Scan for the cell matching the given text and deliver its [x, y] coordinate at center. 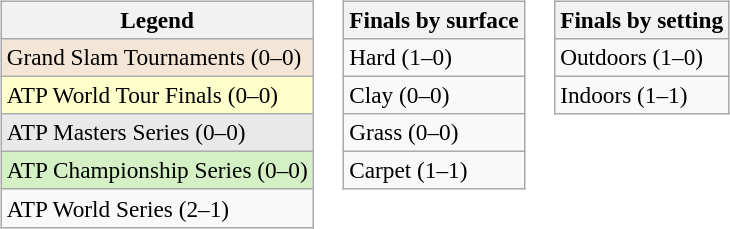
Grand Slam Tournaments (0–0) [157, 57]
Legend [157, 20]
Finals by surface [434, 20]
ATP Championship Series (0–0) [157, 171]
Hard (1–0) [434, 57]
Indoors (1–1) [642, 95]
Grass (0–0) [434, 133]
Carpet (1–1) [434, 171]
Outdoors (1–0) [642, 57]
Clay (0–0) [434, 95]
ATP Masters Series (0–0) [157, 133]
Finals by setting [642, 20]
ATP World Series (2–1) [157, 208]
ATP World Tour Finals (0–0) [157, 95]
